Pinpoint the cell where the given text exists, returning its (X, Y) midpoint coordinate. 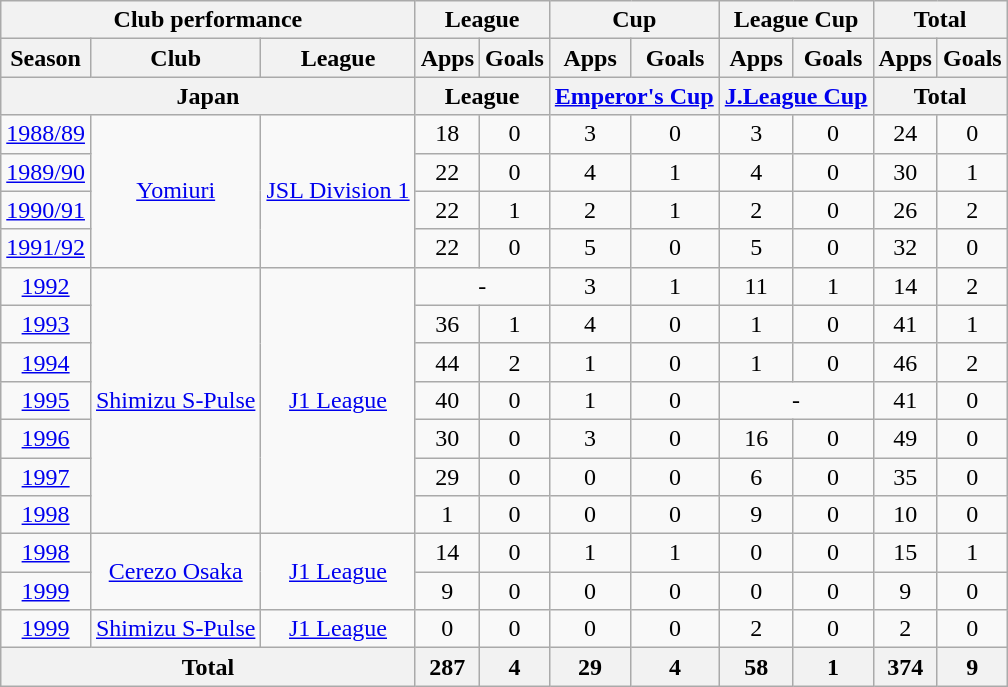
1988/89 (46, 134)
1995 (46, 400)
Yomiuri (175, 191)
11 (756, 286)
35 (905, 477)
1989/90 (46, 172)
Emperor's Cup (634, 96)
36 (447, 324)
1990/91 (46, 210)
J.League Cup (796, 96)
10 (905, 515)
Cerezo Osaka (175, 572)
58 (756, 667)
49 (905, 438)
Cup (634, 20)
32 (905, 248)
26 (905, 210)
Club performance (208, 20)
287 (447, 667)
44 (447, 362)
18 (447, 134)
JSL Division 1 (338, 191)
46 (905, 362)
40 (447, 400)
Season (46, 58)
League Cup (796, 20)
374 (905, 667)
1993 (46, 324)
24 (905, 134)
1991/92 (46, 248)
6 (756, 477)
1997 (46, 477)
1996 (46, 438)
1994 (46, 362)
1992 (46, 286)
Japan (208, 96)
15 (905, 553)
Club (175, 58)
16 (756, 438)
